Return the (X, Y) coordinate for the center point of the cell that contains the specified text.  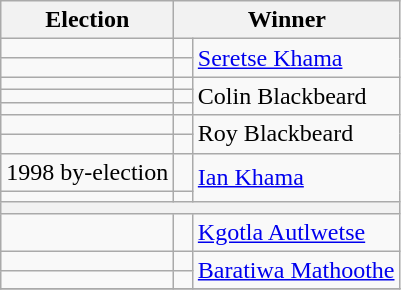
Colin Blackbeard (296, 96)
1998 by-election (88, 172)
Election (88, 20)
Kgotla Autlwetse (296, 232)
Ian Khama (296, 178)
Roy Blackbeard (296, 134)
Seretse Khama (296, 58)
Baratiwa Mathoothe (296, 270)
Winner (287, 20)
